Extract the [x, y] coordinate from the center of the cell holding the provided text.  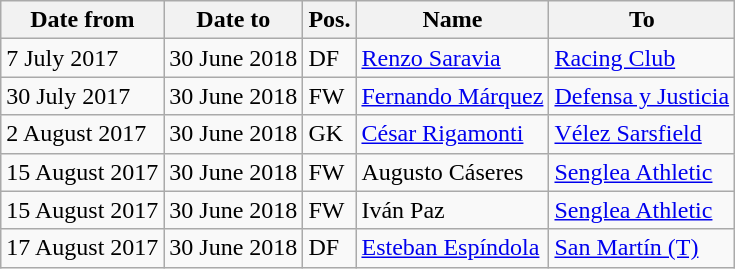
17 August 2017 [82, 248]
Date from [82, 20]
30 July 2017 [82, 96]
To [642, 20]
César Rigamonti [452, 134]
Fernando Márquez [452, 96]
Name [452, 20]
Defensa y Justicia [642, 96]
San Martín (T) [642, 248]
Racing Club [642, 58]
Vélez Sarsfield [642, 134]
Iván Paz [452, 210]
Renzo Saravia [452, 58]
7 July 2017 [82, 58]
Date to [234, 20]
2 August 2017 [82, 134]
GK [330, 134]
Pos. [330, 20]
Esteban Espíndola [452, 248]
Augusto Cáseres [452, 172]
